Return the [x, y] coordinate for the center point of the cell that contains the specified text.  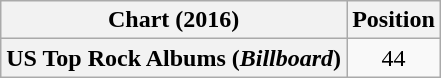
Position [394, 20]
US Top Rock Albums (Billboard) [174, 58]
Chart (2016) [174, 20]
44 [394, 58]
